Extract the (X, Y) coordinate from the center of the cell holding the provided text.  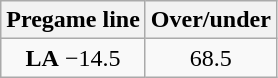
68.5 (210, 58)
LA −14.5 (74, 58)
Over/under (210, 20)
Pregame line (74, 20)
